For the text-containing cell, return its midpoint in [X, Y] coordinate format. 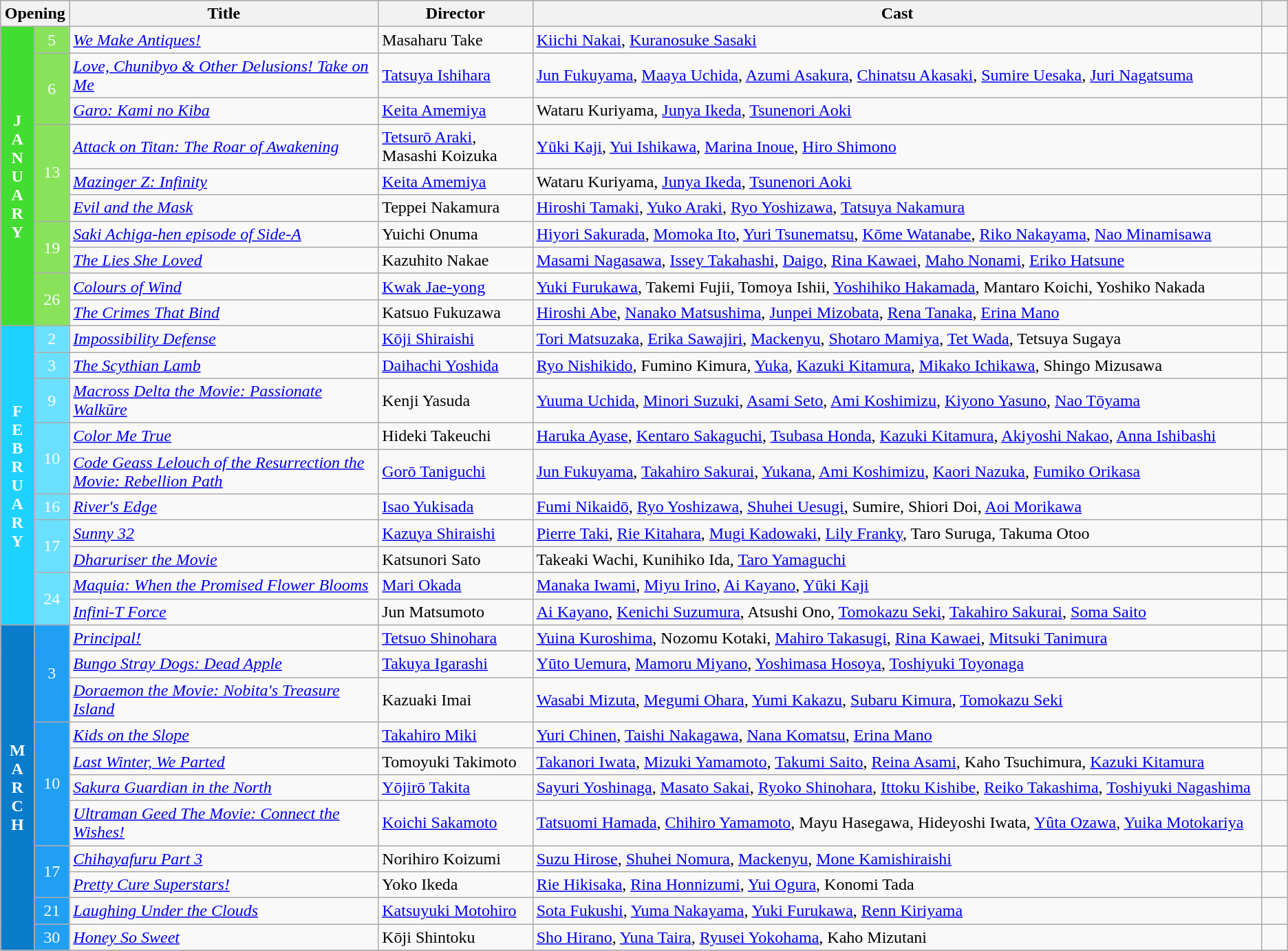
Daihachi Yoshida [455, 365]
26 [52, 299]
Yūki Kaji, Yui Ishikawa, Marina Inoue, Hiro Shimono [897, 146]
Tatsuomi Hamada, Chihiro Yamamoto, Mayu Hasegawa, Hideyoshi Iwata, Yûta Ozawa, Yuika Motokariya [897, 823]
Tetsurō Araki, Masashi Koizuka [455, 146]
Tetsuo Shinohara [455, 638]
We Make Antiques! [224, 40]
Sunny 32 [224, 533]
Katsuyuki Motohiro [455, 911]
Haruka Ayase, Kentaro Sakaguchi, Tsubasa Honda, Kazuki Kitamura, Akiyoshi Nakao, Anna Ishibashi [897, 436]
Sota Fukushi, Yuma Nakayama, Yuki Furukawa, Renn Kiriyama [897, 911]
Sho Hirano, Yuna Taira, Ryusei Yokohama, Kaho Mizutani [897, 937]
Yuri Chinen, Taishi Nakagawa, Nana Komatsu, Erina Mano [897, 735]
Doraemon the Movie: Nobita's Treasure Island [224, 699]
Masami Nagasawa, Issey Takahashi, Daigo, Rina Kawaei, Maho Nonami, Eriko Hatsune [897, 260]
Mazinger Z: Infinity [224, 182]
Dharuriser the Movie [224, 559]
The Scythian Lamb [224, 365]
6 [52, 88]
Kids on the Slope [224, 735]
Katsuo Fukuzawa [455, 312]
Garo: Kami no Kiba [224, 111]
MARCH [18, 787]
Sakura Guardian in the North [224, 787]
Koichi Sakamoto [455, 823]
FEBRUARY [18, 475]
Yuki Furukawa, Takemi Fujii, Tomoya Ishii, Yoshihiko Hakamada, Mantaro Koichi, Yoshiko Nakada [897, 286]
Yuina Kuroshima, Nozomu Kotaki, Mahiro Takasugi, Rina Kawaei, Mitsuki Tanimura [897, 638]
2 [52, 339]
Wasabi Mizuta, Megumi Ohara, Yumi Kakazu, Subaru Kimura, Tomokazu Seki [897, 699]
Laughing Under the Clouds [224, 911]
Kazuhito Nakae [455, 260]
Last Winter, We Parted [224, 761]
Opening [35, 14]
16 [52, 507]
Kiichi Nakai, Kuranosuke Sasaki [897, 40]
Yoko Ikeda [455, 885]
Tatsuya Ishihara [455, 76]
Color Me True [224, 436]
Hiyori Sakurada, Momoka Ito, Yuri Tsunematsu, Kōme Watanabe, Riko Nakayama, Nao Minamisawa [897, 234]
Sayuri Yoshinaga, Masato Sakai, Ryoko Shinohara, Ittoku Kishibe, Reiko Takashima, Toshiyuki Nagashima [897, 787]
Mari Okada [455, 586]
Hiroshi Abe, Nanako Matsushima, Junpei Mizobata, Rena Tanaka, Erina Mano [897, 312]
Pretty Cure Superstars! [224, 885]
The Crimes That Bind [224, 312]
Jun Fukuyama, Takahiro Sakurai, Yukana, Ami Koshimizu, Kaori Nazuka, Fumiko Orikasa [897, 472]
Teppei Nakamura [455, 208]
Kwak Jae-yong [455, 286]
Hiroshi Tamaki, Yuko Araki, Ryo Yoshizawa, Tatsuya Nakamura [897, 208]
Ryo Nishikido, Fumino Kimura, Yuka, Kazuki Kitamura, Mikako Ichikawa, Shingo Mizusawa [897, 365]
Ai Kayano, Kenichi Suzumura, Atsushi Ono, Tomokazu Seki, Takahiro Sakurai, Soma Saito [897, 612]
Principal! [224, 638]
Ultraman Geed The Movie: Connect the Wishes! [224, 823]
Honey So Sweet [224, 937]
13 [52, 172]
Love, Chunibyo & Other Delusions! Take on Me [224, 76]
Manaka Iwami, Miyu Irino, Ai Kayano, Yūki Kaji [897, 586]
Macross Delta the Movie: Passionate Walkūre [224, 400]
21 [52, 911]
Director [455, 14]
Cast [897, 14]
Kōji Shiraishi [455, 339]
Infini-T Force [224, 612]
Takanori Iwata, Mizuki Yamamoto, Takumi Saito, Reina Asami, Kaho Tsuchimura, Kazuki Kitamura [897, 761]
Colours of Wind [224, 286]
Attack on Titan: The Roar of Awakening [224, 146]
Kazuya Shiraishi [455, 533]
Impossibility Defense [224, 339]
Fumi Nikaidō, Ryo Yoshizawa, Shuhei Uesugi, Sumire, Shiori Doi, Aoi Morikawa [897, 507]
Gorō Taniguchi [455, 472]
Kenji Yasuda [455, 400]
Hideki Takeuchi [455, 436]
Takeaki Wachi, Kunihiko Ida, Taro Yamaguchi [897, 559]
Title [224, 14]
The Lies She Loved [224, 260]
Maquia: When the Promised Flower Blooms [224, 586]
Code Geass Lelouch of the Resurrection the Movie: Rebellion Path [224, 472]
Chihayafuru Part 3 [224, 858]
River's Edge [224, 507]
30 [52, 937]
Yuichi Onuma [455, 234]
Isao Yukisada [455, 507]
Evil and the Mask [224, 208]
Tomoyuki Takimoto [455, 761]
Pierre Taki, Rie Kitahara, Mugi Kadowaki, Lily Franky, Taro Suruga, Takuma Otoo [897, 533]
Yuuma Uchida, Minori Suzuki, Asami Seto, Ami Koshimizu, Kiyono Yasuno, Nao Tōyama [897, 400]
Bungo Stray Dogs: Dead Apple [224, 664]
19 [52, 247]
Jun Matsumoto [455, 612]
Saki Achiga-hen episode of Side-A [224, 234]
Takuya Igarashi [455, 664]
Yōjirō Takita [455, 787]
JANUARY [18, 176]
Masaharu Take [455, 40]
Norihiro Koizumi [455, 858]
Yūto Uemura, Mamoru Miyano, Yoshimasa Hosoya, Toshiyuki Toyonaga [897, 664]
Takahiro Miki [455, 735]
Rie Hikisaka, Rina Honnizumi, Yui Ogura, Konomi Tada [897, 885]
9 [52, 400]
Kazuaki Imai [455, 699]
5 [52, 40]
Katsunori Sato [455, 559]
24 [52, 599]
Kōji Shintoku [455, 937]
Jun Fukuyama, Maaya Uchida, Azumi Asakura, Chinatsu Akasaki, Sumire Uesaka, Juri Nagatsuma [897, 76]
Suzu Hirose, Shuhei Nomura, Mackenyu, Mone Kamishiraishi [897, 858]
Tori Matsuzaka, Erika Sawajiri, Mackenyu, Shotaro Mamiya, Tet Wada, Tetsuya Sugaya [897, 339]
